Pinpoint the cell where the given text exists, returning its [x, y] midpoint coordinate. 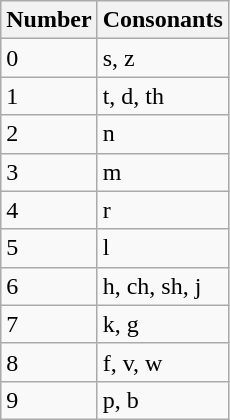
f, v, w [162, 362]
1 [49, 96]
5 [49, 248]
h, ch, sh, j [162, 286]
6 [49, 286]
r [162, 210]
3 [49, 172]
Consonants [162, 20]
7 [49, 324]
n [162, 134]
9 [49, 400]
l [162, 248]
m [162, 172]
4 [49, 210]
Number [49, 20]
8 [49, 362]
s, z [162, 58]
0 [49, 58]
p, b [162, 400]
k, g [162, 324]
2 [49, 134]
t, d, th [162, 96]
